Capture the cell that displays the provided text and extract its [X, Y] central coordinate. 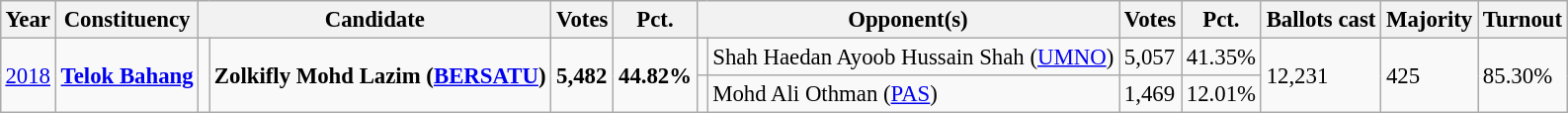
41.35% [1221, 56]
1,469 [1150, 94]
12,231 [1320, 75]
Opponent(s) [907, 20]
Mohd Ali Othman (PAS) [913, 94]
Candidate [375, 20]
425 [1430, 75]
5,482 [583, 75]
Zolkifly Mohd Lazim (BERSATU) [380, 75]
Turnout [1524, 20]
2018 [28, 75]
Majority [1430, 20]
44.82% [656, 75]
5,057 [1150, 56]
Year [28, 20]
Ballots cast [1320, 20]
85.30% [1524, 75]
Shah Haedan Ayoob Hussain Shah (UMNO) [913, 56]
Constituency [126, 20]
Telok Bahang [126, 75]
12.01% [1221, 94]
